Search for the cell housing the specified text and yield its [X, Y] center coordinate. 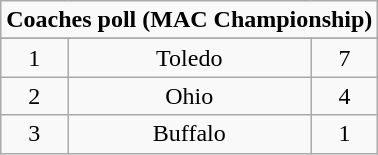
4 [344, 96]
Coaches poll (MAC Championship) [190, 20]
Toledo [190, 58]
3 [34, 134]
7 [344, 58]
2 [34, 96]
Buffalo [190, 134]
Ohio [190, 96]
